Output the [X, Y] coordinate of the center of the cell containing the given text.  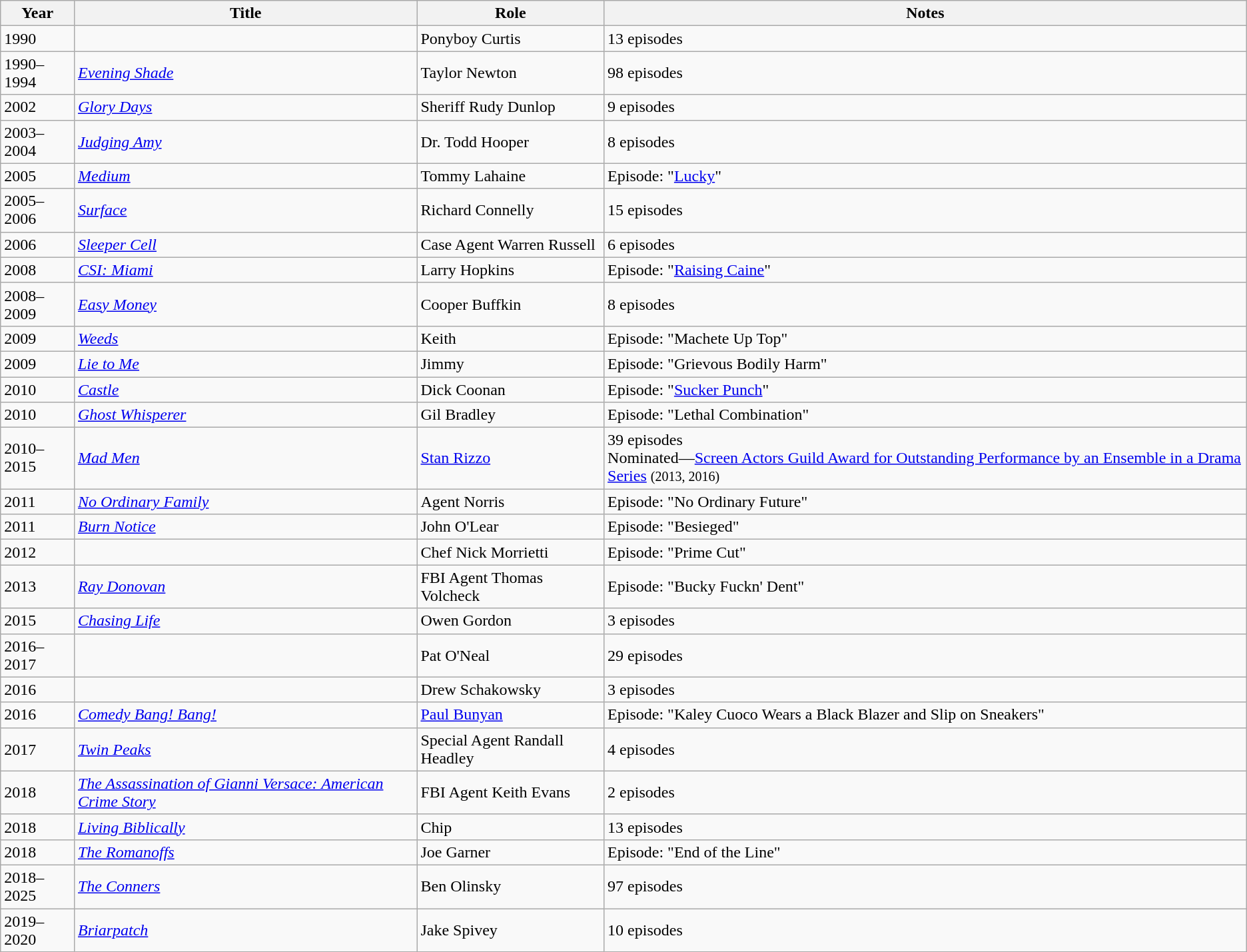
Chef Nick Morrietti [510, 552]
2013 [37, 586]
Special Agent Randall Headley [510, 749]
Jake Spivey [510, 930]
Easy Money [245, 304]
Sleeper Cell [245, 244]
Episode: "Raising Caine" [926, 270]
Year [37, 13]
Stan Rizzo [510, 458]
Sheriff Rudy Dunlop [510, 107]
1990–1994 [37, 73]
No Ordinary Family [245, 502]
The Romanoffs [245, 852]
6 episodes [926, 244]
Episode: "Sucker Punch" [926, 390]
2008–2009 [37, 304]
2017 [37, 749]
2006 [37, 244]
10 episodes [926, 930]
Ponyboy Curtis [510, 39]
Lie to Me [245, 364]
Evening Shade [245, 73]
Larry Hopkins [510, 270]
15 episodes [926, 211]
Ghost Whisperer [245, 415]
Title [245, 13]
Burn Notice [245, 527]
Medium [245, 176]
Twin Peaks [245, 749]
Episode: "Machete Up Top" [926, 338]
2005 [37, 176]
2016–2017 [37, 656]
2015 [37, 621]
2010–2015 [37, 458]
Paul Bunyan [510, 715]
2019–2020 [37, 930]
97 episodes [926, 886]
2005–2006 [37, 211]
FBI Agent Keith Evans [510, 793]
Cooper Buffkin [510, 304]
Judging Amy [245, 141]
The Assassination of Gianni Versace: American Crime Story [245, 793]
Episode: "No Ordinary Future" [926, 502]
Episode: "Kaley Cuoco Wears a Black Blazer and Slip on Sneakers" [926, 715]
Chip [510, 827]
Gil Bradley [510, 415]
Episode: "Besieged" [926, 527]
Dick Coonan [510, 390]
Episode: "Prime Cut" [926, 552]
Living Biblically [245, 827]
4 episodes [926, 749]
Keith [510, 338]
John O'Lear [510, 527]
Case Agent Warren Russell [510, 244]
The Conners [245, 886]
CSI: Miami [245, 270]
Jimmy [510, 364]
Ray Donovan [245, 586]
1990 [37, 39]
Tommy Lahaine [510, 176]
2003–2004 [37, 141]
39 episodesNominated—Screen Actors Guild Award for Outstanding Performance by an Ensemble in a Drama Series (2013, 2016) [926, 458]
Surface [245, 211]
2002 [37, 107]
2018–2025 [37, 886]
Owen Gordon [510, 621]
Agent Norris [510, 502]
Episode: "End of the Line" [926, 852]
2 episodes [926, 793]
Mad Men [245, 458]
2012 [37, 552]
Briarpatch [245, 930]
98 episodes [926, 73]
Castle [245, 390]
9 episodes [926, 107]
Glory Days [245, 107]
2008 [37, 270]
Dr. Todd Hooper [510, 141]
Drew Schakowsky [510, 690]
Joe Garner [510, 852]
Notes [926, 13]
Episode: "Grievous Bodily Harm" [926, 364]
Episode: "Lethal Combination" [926, 415]
Episode: "Bucky Fuckn' Dent" [926, 586]
Ben Olinsky [510, 886]
Comedy Bang! Bang! [245, 715]
Chasing Life [245, 621]
FBI Agent Thomas Volcheck [510, 586]
Pat O'Neal [510, 656]
Episode: "Lucky" [926, 176]
Taylor Newton [510, 73]
Weeds [245, 338]
29 episodes [926, 656]
Richard Connelly [510, 211]
Role [510, 13]
